Detect which cell encompasses the target text, then output its [x, y] center coordinate. 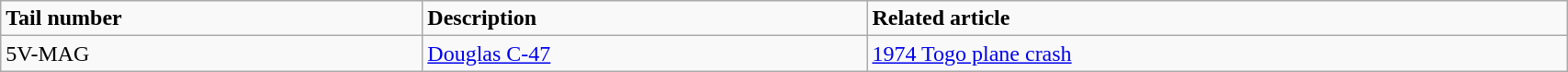
Description [645, 18]
Tail number [211, 18]
1974 Togo plane crash [1217, 54]
Douglas C-47 [645, 54]
Related article [1217, 18]
5V-MAG [211, 54]
